Determine the (x, y) coordinate at the center of the cell enclosing the given text.  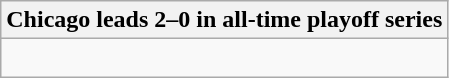
Chicago leads 2–0 in all-time playoff series (224, 20)
